Return (x, y) of the center of cell containing provided text 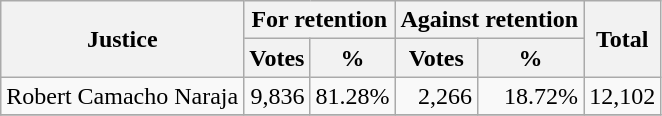
18.72% (531, 96)
9,836 (277, 96)
For retention (320, 20)
12,102 (622, 96)
Total (622, 39)
2,266 (436, 96)
Robert Camacho Naraja (122, 96)
Justice (122, 39)
Against retention (490, 20)
81.28% (352, 96)
